Pinpoint the cell where the given text exists, returning its [X, Y] midpoint coordinate. 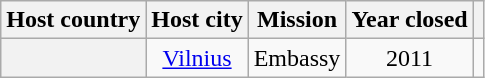
Year closed [410, 20]
Host city [197, 20]
Embassy [297, 58]
2011 [410, 58]
Mission [297, 20]
Host country [74, 20]
Vilnius [197, 58]
